Determine the [x, y] coordinate at the center of the cell enclosing the given text.  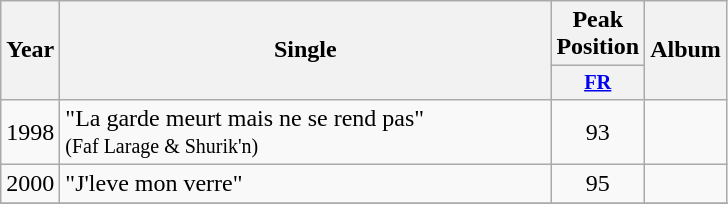
Peak Position [598, 34]
2000 [30, 184]
"J'leve mon verre" [306, 184]
Year [30, 50]
1998 [30, 132]
93 [598, 132]
"La garde meurt mais ne se rend pas" (Faf Larage & Shurik'n) [306, 132]
Album [686, 50]
Single [306, 50]
FR [598, 83]
95 [598, 184]
